For the text-containing cell, return its midpoint in [x, y] coordinate format. 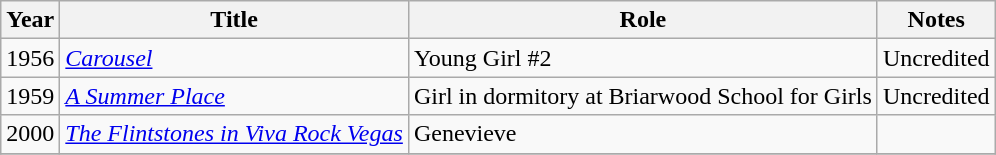
Carousel [234, 58]
1956 [30, 58]
Genevieve [642, 134]
Girl in dormitory at Briarwood School for Girls [642, 96]
A Summer Place [234, 96]
Notes [936, 20]
1959 [30, 96]
Title [234, 20]
Year [30, 20]
The Flintstones in Viva Rock Vegas [234, 134]
2000 [30, 134]
Young Girl #2 [642, 58]
Role [642, 20]
